From the cell containing the given text, extract its center point as [X, Y] coordinate. 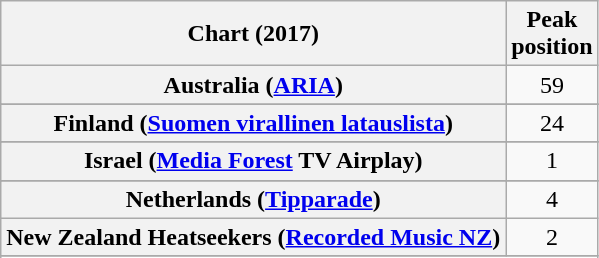
Australia (ARIA) [254, 85]
24 [552, 123]
1 [552, 161]
2 [552, 237]
Netherlands (Tipparade) [254, 199]
Israel (Media Forest TV Airplay) [254, 161]
Peakposition [552, 34]
Chart (2017) [254, 34]
59 [552, 85]
4 [552, 199]
New Zealand Heatseekers (Recorded Music NZ) [254, 237]
Finland (Suomen virallinen latauslista) [254, 123]
